Output the (X, Y) coordinate of the center of the cell containing the given text.  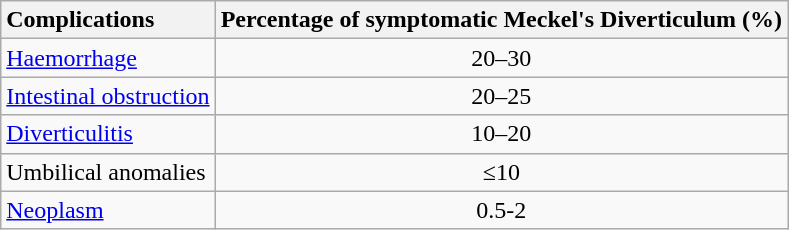
20–30 (501, 58)
10–20 (501, 134)
Umbilical anomalies (108, 172)
Diverticulitis (108, 134)
0.5-2 (501, 210)
20–25 (501, 96)
Complications (108, 20)
Percentage of symptomatic Meckel's Diverticulum (%) (501, 20)
Intestinal obstruction (108, 96)
Neoplasm (108, 210)
Haemorrhage (108, 58)
≤10 (501, 172)
